Pinpoint the cell where the given text exists, returning its [x, y] midpoint coordinate. 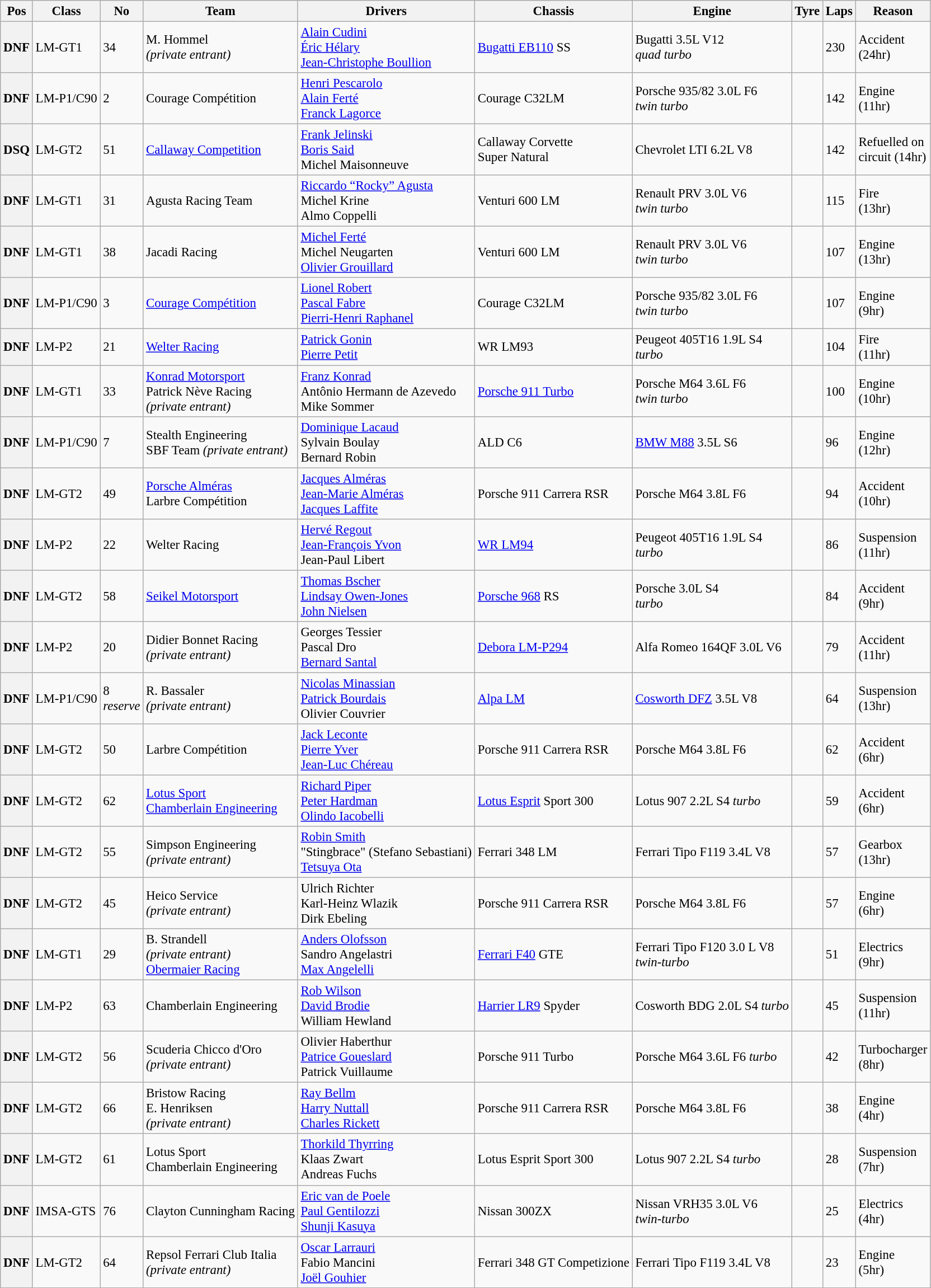
Clayton Cunningham Racing [220, 1211]
2 [122, 98]
Thorkild Thyrring Klaas Zwart Andreas Fuchs [386, 1160]
Ferrari 348 GT Competizione [553, 1262]
59 [839, 801]
25 [839, 1211]
Riccardo “Rocky” Agusta Michel Krine Almo Coppelli [386, 201]
Seikel Motorsport [220, 596]
Fire(11hr) [893, 347]
Ulrich Richter Karl-Heinz Wlazik Dirk Ebeling [386, 904]
Refuelled oncircuit (14hr) [893, 150]
Ferrari F40 GTE [553, 955]
Bristow Racing E. Henriksen(private entrant) [220, 1108]
Turbocharger(8hr) [893, 1057]
Repsol Ferrari Club Italia(private entrant) [220, 1262]
WR LM94 [553, 544]
Laps [839, 11]
Nissan VRH35 3.0L V6twin-turbo [712, 1211]
Porsche 3.0L S4turbo [712, 596]
33 [122, 391]
3 [122, 303]
Callaway CorvetteSuper Natural [553, 150]
Oscar Larrauri Fabio Mancini Joël Gouhier [386, 1262]
8reserve [122, 698]
23 [839, 1262]
Dominique Lacaud Sylvain Boulay Bernard Robin [386, 442]
Accident(10hr) [893, 493]
94 [839, 493]
Engine(6hr) [893, 904]
Ferrari Tipo F120 3.0 L V8twin-turbo [712, 955]
84 [839, 596]
Engine(5hr) [893, 1262]
DSQ [17, 150]
Porsche M64 3.6L F6twin turbo [712, 391]
Heico Service(private entrant) [220, 904]
Alfa Romeo 164QF 3.0L V6 [712, 647]
56 [122, 1057]
Bugatti EB110 SS [553, 48]
Chamberlain Engineering [220, 1006]
Didier Bonnet Racing(private entrant) [220, 647]
BMW M88 3.5L S6 [712, 442]
Cosworth BDG 2.0L S4 turbo [712, 1006]
Pos [17, 11]
79 [839, 647]
M. Hommel(private entrant) [220, 48]
IMSA-GTS [66, 1211]
Chevrolet LTI 6.2L V8 [712, 150]
50 [122, 750]
No [122, 11]
Alpa LM [553, 698]
Larbre Compétition [220, 750]
Accident(24hr) [893, 48]
Olivier Haberthur Patrice Goueslard Patrick Vuillaume [386, 1057]
Frank Jelinski Boris Said Michel Maisonneuve [386, 150]
Tyre [807, 11]
Nissan 300ZX [553, 1211]
Anders Olofsson Sandro Angelastri Max Angelelli [386, 955]
Rob Wilson David Brodie William Hewland [386, 1006]
Accident(9hr) [893, 596]
Fire(13hr) [893, 201]
55 [122, 852]
76 [122, 1211]
Suspension(13hr) [893, 698]
Eric van de Poele Paul Gentilozzi Shunji Kasuya [386, 1211]
7 [122, 442]
Harrier LR9 Spyder [553, 1006]
Lionel Robert Pascal Fabre Pierri-Henri Raphanel [386, 303]
100 [839, 391]
Ray Bellm Harry Nuttall Charles Rickett [386, 1108]
Gearbox(13hr) [893, 852]
28 [839, 1160]
Engine(10hr) [893, 391]
Jack Leconte Pierre Yver Jean-Luc Chéreau [386, 750]
Electrics(4hr) [893, 1211]
96 [839, 442]
63 [122, 1006]
86 [839, 544]
Reason [893, 11]
42 [839, 1057]
104 [839, 347]
Patrick Gonin Pierre Petit [386, 347]
Georges Tessier Pascal Dro Bernard Santal [386, 647]
Porsche 968 RS [553, 596]
34 [122, 48]
Scuderia Chicco d'Oro(private entrant) [220, 1057]
21 [122, 347]
Thomas Bscher Lindsay Owen-Jones John Nielsen [386, 596]
WR LM93 [553, 347]
Electrics(9hr) [893, 955]
Porsche M64 3.6L F6 turbo [712, 1057]
58 [122, 596]
49 [122, 493]
ALD C6 [553, 442]
Nicolas Minassian Patrick Bourdais Olivier Couvrier [386, 698]
Accident(11hr) [893, 647]
R. Bassaler(private entrant) [220, 698]
Callaway Competition [220, 150]
Engine(11hr) [893, 98]
Alain Cudini Éric Hélary Jean-Christophe Boullion [386, 48]
Robin Smith "Stingbrace" (Stefano Sebastiani) Tetsuya Ota [386, 852]
Michel Ferté Michel Neugarten Olivier Grouillard [386, 252]
Jacques Alméras Jean-Marie Alméras Jacques Laffite [386, 493]
31 [122, 201]
115 [839, 201]
Engine(12hr) [893, 442]
Suspension(7hr) [893, 1160]
Engine(13hr) [893, 252]
Simpson Engineering (private entrant) [220, 852]
Bugatti 3.5L V12quad turbo [712, 48]
66 [122, 1108]
22 [122, 544]
Porsche Alméras Larbre Compétition [220, 493]
Konrad Motorsport Patrick Nève Racing(private entrant) [220, 391]
Drivers [386, 11]
Engine(9hr) [893, 303]
Jacadi Racing [220, 252]
Franz Konrad Antônio Hermann de Azevedo Mike Sommer [386, 391]
B. Strandell(private entrant) Obermaier Racing [220, 955]
Team [220, 11]
Engine [712, 11]
Richard Piper Peter Hardman Olindo Iacobelli [386, 801]
Stealth Engineering SBF Team (private entrant) [220, 442]
Chassis [553, 11]
Cosworth DFZ 3.5L V8 [712, 698]
Engine(4hr) [893, 1108]
20 [122, 647]
Ferrari 348 LM [553, 852]
Class [66, 11]
Agusta Racing Team [220, 201]
Debora LM-P294 [553, 647]
Hervé Regout Jean-François Yvon Jean-Paul Libert [386, 544]
Henri Pescarolo Alain Ferté Franck Lagorce [386, 98]
61 [122, 1160]
230 [839, 48]
29 [122, 955]
